Capture the cell that displays the provided text and extract its [x, y] central coordinate. 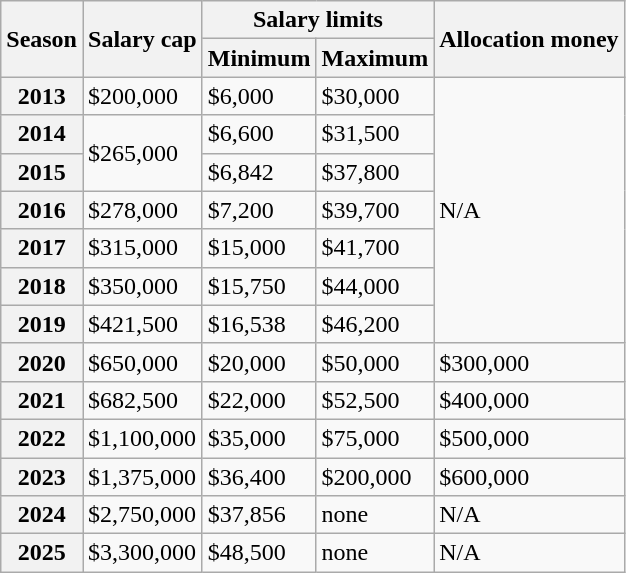
$41,700 [375, 248]
$6,842 [259, 172]
$421,500 [142, 324]
$52,500 [375, 400]
$400,000 [529, 400]
Season [42, 39]
$6,000 [259, 96]
$600,000 [529, 477]
$75,000 [375, 438]
$500,000 [529, 438]
2018 [42, 286]
$2,750,000 [142, 515]
2022 [42, 438]
$278,000 [142, 210]
2017 [42, 248]
2021 [42, 400]
$48,500 [259, 553]
$44,000 [375, 286]
$31,500 [375, 134]
$15,750 [259, 286]
$46,200 [375, 324]
Minimum [259, 58]
2024 [42, 515]
2019 [42, 324]
$35,000 [259, 438]
$37,800 [375, 172]
$22,000 [259, 400]
$39,700 [375, 210]
$20,000 [259, 362]
$682,500 [142, 400]
2014 [42, 134]
$7,200 [259, 210]
2025 [42, 553]
$300,000 [529, 362]
2023 [42, 477]
$1,100,000 [142, 438]
$15,000 [259, 248]
$37,856 [259, 515]
$30,000 [375, 96]
$350,000 [142, 286]
2020 [42, 362]
$265,000 [142, 153]
$16,538 [259, 324]
2015 [42, 172]
$36,400 [259, 477]
Salary limits [318, 20]
2013 [42, 96]
Salary cap [142, 39]
2016 [42, 210]
$50,000 [375, 362]
Maximum [375, 58]
$315,000 [142, 248]
Allocation money [529, 39]
$650,000 [142, 362]
$1,375,000 [142, 477]
$6,600 [259, 134]
$3,300,000 [142, 553]
